Search for the cell housing the specified text and yield its [x, y] center coordinate. 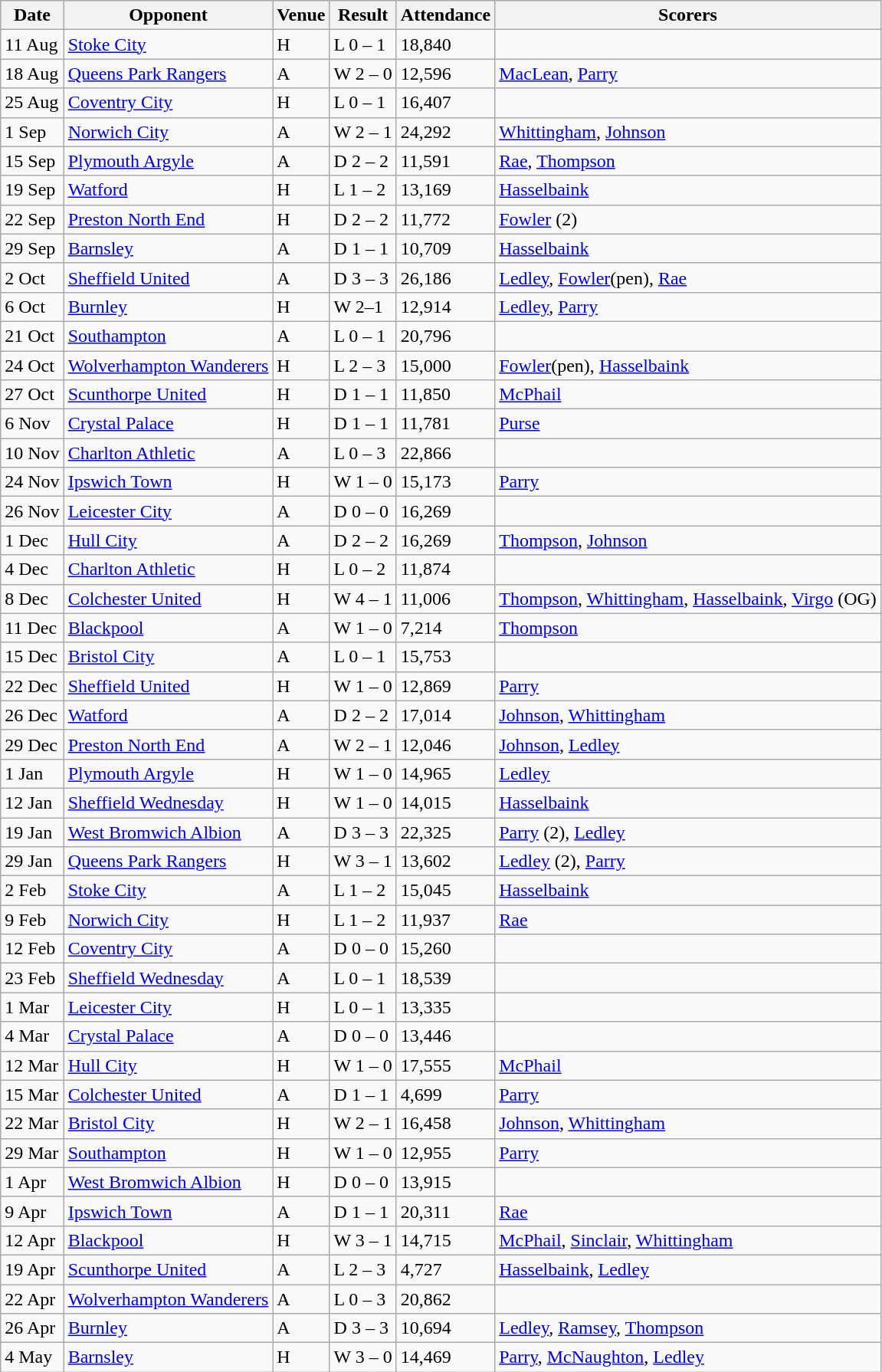
22 Apr [32, 1299]
4 Mar [32, 1036]
18 Aug [32, 74]
W 3 – 0 [363, 1357]
12 Mar [32, 1065]
Fowler (2) [688, 219]
29 Jan [32, 862]
W 2–1 [363, 307]
Ledley (2), Parry [688, 862]
Result [363, 15]
16,407 [445, 103]
12,955 [445, 1153]
22 Sep [32, 219]
Ledley [688, 773]
Thompson, Whittingham, Hasselbaink, Virgo (OG) [688, 599]
13,169 [445, 190]
12,914 [445, 307]
9 Apr [32, 1211]
Scorers [688, 15]
8 Dec [32, 599]
Date [32, 15]
1 Mar [32, 1007]
1 Jan [32, 773]
14,469 [445, 1357]
22 Mar [32, 1124]
6 Nov [32, 424]
11,874 [445, 569]
2 Oct [32, 277]
4,699 [445, 1095]
2 Feb [32, 891]
Parry, McNaughton, Ledley [688, 1357]
22,325 [445, 832]
13,446 [445, 1036]
15,173 [445, 482]
15,753 [445, 657]
Whittingham, Johnson [688, 132]
Ledley, Fowler(pen), Rae [688, 277]
Thompson, Johnson [688, 540]
18,539 [445, 978]
26 Apr [32, 1328]
McPhail, Sinclair, Whittingham [688, 1240]
1 Dec [32, 540]
Thompson [688, 628]
W 4 – 1 [363, 599]
26 Nov [32, 511]
25 Aug [32, 103]
14,015 [445, 803]
Parry (2), Ledley [688, 832]
Venue [301, 15]
19 Jan [32, 832]
27 Oct [32, 395]
16,458 [445, 1124]
13,602 [445, 862]
11 Dec [32, 628]
24 Nov [32, 482]
29 Dec [32, 744]
MacLean, Parry [688, 74]
11,937 [445, 920]
1 Apr [32, 1182]
Rae, Thompson [688, 161]
12,869 [445, 686]
15,045 [445, 891]
4 Dec [32, 569]
13,915 [445, 1182]
12 Jan [32, 803]
24 Oct [32, 366]
10,694 [445, 1328]
26 Dec [32, 715]
13,335 [445, 1007]
11,591 [445, 161]
4 May [32, 1357]
22,866 [445, 453]
Purse [688, 424]
19 Apr [32, 1269]
10 Nov [32, 453]
19 Sep [32, 190]
15,260 [445, 949]
20,311 [445, 1211]
Opponent [169, 15]
W 2 – 0 [363, 74]
17,014 [445, 715]
1 Sep [32, 132]
18,840 [445, 44]
11,772 [445, 219]
29 Sep [32, 248]
11,781 [445, 424]
11 Aug [32, 44]
15 Sep [32, 161]
12 Feb [32, 949]
Ledley, Ramsey, Thompson [688, 1328]
12 Apr [32, 1240]
Hasselbaink, Ledley [688, 1269]
11,006 [445, 599]
20,862 [445, 1299]
20,796 [445, 336]
23 Feb [32, 978]
6 Oct [32, 307]
L 0 – 2 [363, 569]
17,555 [445, 1065]
24,292 [445, 132]
7,214 [445, 628]
4,727 [445, 1269]
14,965 [445, 773]
9 Feb [32, 920]
Attendance [445, 15]
Johnson, Ledley [688, 744]
26,186 [445, 277]
15 Mar [32, 1095]
22 Dec [32, 686]
21 Oct [32, 336]
Ledley, Parry [688, 307]
15 Dec [32, 657]
15,000 [445, 366]
29 Mar [32, 1153]
12,596 [445, 74]
10,709 [445, 248]
12,046 [445, 744]
11,850 [445, 395]
14,715 [445, 1240]
Fowler(pen), Hasselbaink [688, 366]
